From the cell containing the given text, extract its center point as [x, y] coordinate. 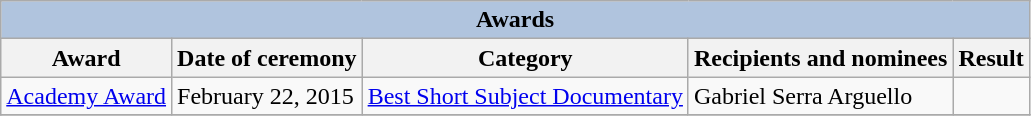
Awards [516, 20]
Academy Award [86, 96]
Best Short Subject Documentary [525, 96]
Category [525, 58]
Result [991, 58]
Gabriel Serra Arguello [820, 96]
February 22, 2015 [268, 96]
Award [86, 58]
Recipients and nominees [820, 58]
Date of ceremony [268, 58]
